Identify which cell holds the provided text, then report its (x, y) central coordinate. 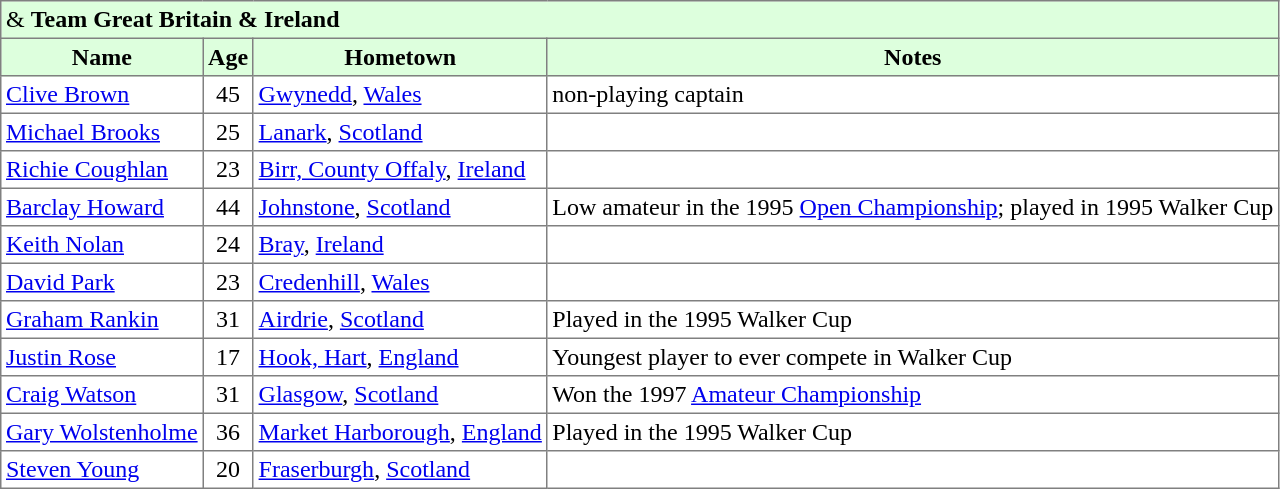
Gary Wolstenholme (102, 432)
Justin Rose (102, 357)
Airdrie, Scotland (400, 320)
Market Harborough, England (400, 432)
Gwynedd, Wales (400, 95)
Youngest player to ever compete in Walker Cup (912, 357)
Birr, County Offaly, Ireland (400, 170)
17 (228, 357)
Clive Brown (102, 95)
David Park (102, 282)
& Team Great Britain & Ireland (640, 20)
36 (228, 432)
45 (228, 95)
Low amateur in the 1995 Open Championship; played in 1995 Walker Cup (912, 207)
Name (102, 57)
20 (228, 470)
Barclay Howard (102, 207)
Age (228, 57)
non-playing captain (912, 95)
Keith Nolan (102, 245)
24 (228, 245)
Bray, Ireland (400, 245)
Lanark, Scotland (400, 132)
Hook, Hart, England (400, 357)
25 (228, 132)
Craig Watson (102, 395)
Johnstone, Scotland (400, 207)
Notes (912, 57)
44 (228, 207)
Steven Young (102, 470)
Michael Brooks (102, 132)
Fraserburgh, Scotland (400, 470)
Graham Rankin (102, 320)
Glasgow, Scotland (400, 395)
Won the 1997 Amateur Championship (912, 395)
Hometown (400, 57)
Richie Coughlan (102, 170)
Credenhill, Wales (400, 282)
